Return [x, y] of the center of cell containing provided text 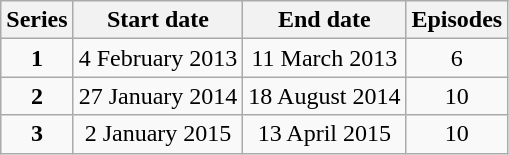
11 March 2013 [324, 58]
2 [37, 96]
Episodes [457, 20]
Series [37, 20]
18 August 2014 [324, 96]
4 February 2013 [158, 58]
Start date [158, 20]
27 January 2014 [158, 96]
2 January 2015 [158, 134]
6 [457, 58]
3 [37, 134]
End date [324, 20]
1 [37, 58]
13 April 2015 [324, 134]
